Output the [X, Y] coordinate of the center of the cell containing the given text.  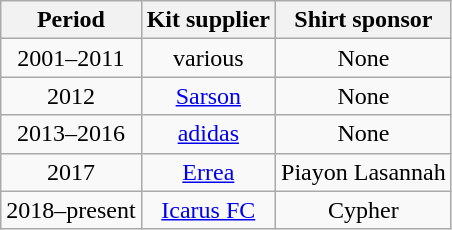
adidas [208, 134]
Icarus FC [208, 210]
Errea [208, 172]
2012 [71, 96]
Piayon Lasannah [364, 172]
2017 [71, 172]
2001–2011 [71, 58]
Cypher [364, 210]
2018–present [71, 210]
various [208, 58]
Period [71, 20]
Sarson [208, 96]
2013–2016 [71, 134]
Kit supplier [208, 20]
Shirt sponsor [364, 20]
